Pinpoint the cell where the given text exists, returning its [X, Y] midpoint coordinate. 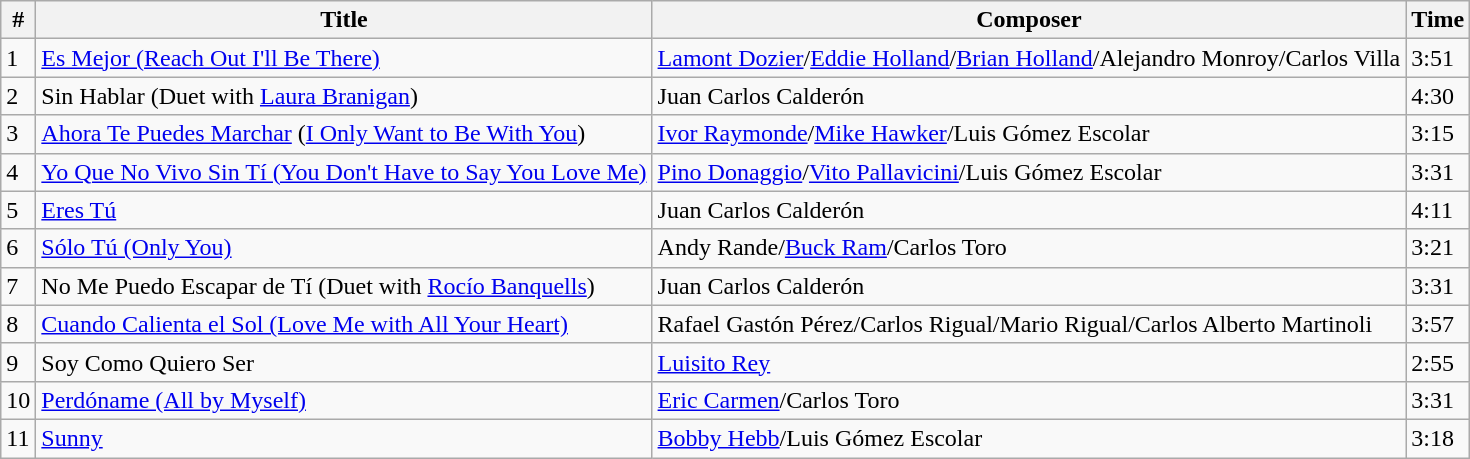
Eric Carmen/Carlos Toro [1029, 400]
Ahora Te Puedes Marchar (I Only Want to Be With You) [344, 134]
Es Mejor (Reach Out I'll Be There) [344, 58]
Soy Como Quiero Ser [344, 362]
6 [18, 248]
Sunny [344, 438]
1 [18, 58]
Yo Que No Vivo Sin Tí (You Don't Have to Say You Love Me) [344, 172]
Lamont Dozier/Eddie Holland/Brian Holland/Alejandro Monroy/Carlos Villa [1029, 58]
3:57 [1438, 324]
7 [18, 286]
Rafael Gastón Pérez/Carlos Rigual/Mario Rigual/Carlos Alberto Martinoli [1029, 324]
10 [18, 400]
Andy Rande/Buck Ram/Carlos Toro [1029, 248]
Eres Tú [344, 210]
Luisito Rey [1029, 362]
3:21 [1438, 248]
Perdóname (All by Myself) [344, 400]
Cuando Calienta el Sol (Love Me with All Your Heart) [344, 324]
Sólo Tú (Only You) [344, 248]
4:11 [1438, 210]
9 [18, 362]
Ivor Raymonde/Mike Hawker/Luis Gómez Escolar [1029, 134]
3 [18, 134]
2 [18, 96]
Time [1438, 20]
2:55 [1438, 362]
Composer [1029, 20]
# [18, 20]
Title [344, 20]
Pino Donaggio/Vito Pallavicini/Luis Gómez Escolar [1029, 172]
No Me Puedo Escapar de Tí (Duet with Rocío Banquells) [344, 286]
3:15 [1438, 134]
11 [18, 438]
Bobby Hebb/Luis Gómez Escolar [1029, 438]
4 [18, 172]
Sin Hablar (Duet with Laura Branigan) [344, 96]
4:30 [1438, 96]
5 [18, 210]
3:18 [1438, 438]
3:51 [1438, 58]
8 [18, 324]
